Pinpoint the cell where the given text exists, returning its (x, y) midpoint coordinate. 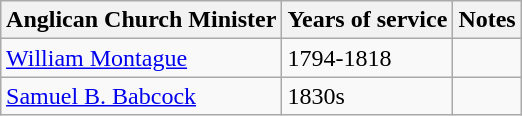
1830s (368, 96)
Years of service (368, 20)
Anglican Church Minister (142, 20)
1794-1818 (368, 58)
William Montague (142, 58)
Notes (487, 20)
Samuel B. Babcock (142, 96)
